Find where the given text appears and provide that cell's center as [X, Y] coordinate. 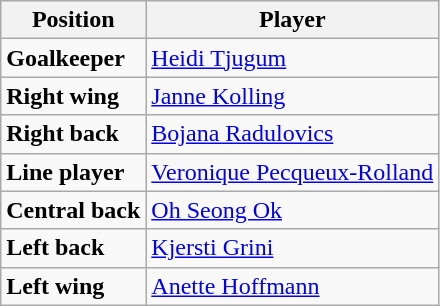
Kjersti Grini [292, 248]
Left wing [74, 286]
Goalkeeper [74, 58]
Right wing [74, 96]
Oh Seong Ok [292, 210]
Heidi Tjugum [292, 58]
Veronique Pecqueux-Rolland [292, 172]
Anette Hoffmann [292, 286]
Position [74, 20]
Player [292, 20]
Line player [74, 172]
Left back [74, 248]
Right back [74, 134]
Bojana Radulovics [292, 134]
Janne Kolling [292, 96]
Central back [74, 210]
